Search for the cell housing the specified text and yield its [x, y] center coordinate. 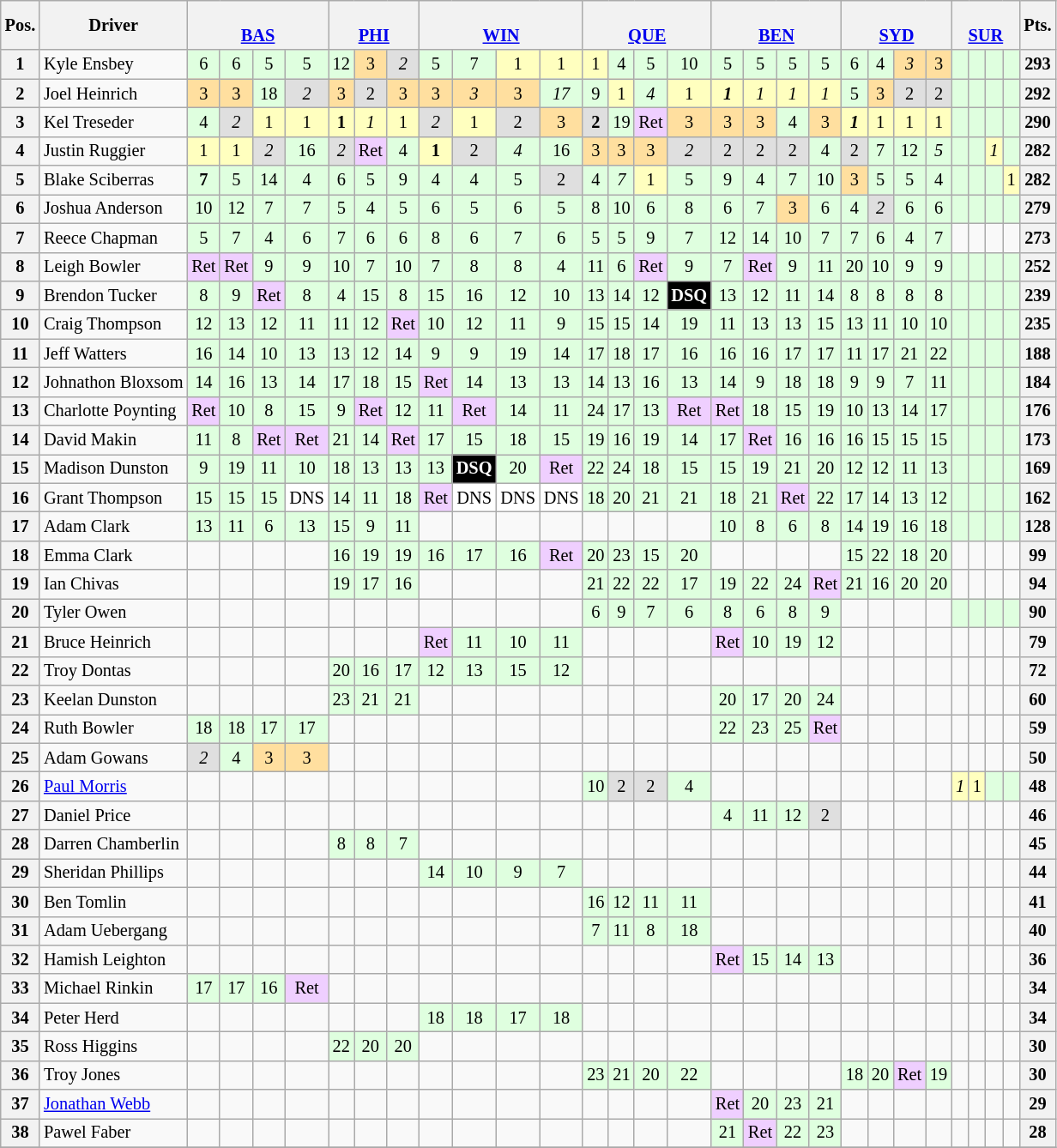
Sheridan Phillips [113, 873]
79 [1037, 642]
50 [1037, 758]
48 [1037, 786]
239 [1037, 295]
162 [1037, 498]
Ben Tomlin [113, 902]
Leigh Bowler [113, 267]
45 [1037, 844]
QUE [647, 25]
Ross Higgins [113, 1046]
279 [1037, 208]
David Makin [113, 440]
46 [1037, 815]
Driver [113, 25]
38 [21, 1133]
Charlotte Poynting [113, 411]
176 [1037, 411]
Kel Treseder [113, 122]
Keelan Dunston [113, 699]
Peter Herd [113, 1018]
31 [21, 931]
Brendon Tucker [113, 295]
Hamish Leighton [113, 959]
Blake Sciberras [113, 180]
Darren Chamberlin [113, 844]
293 [1037, 64]
Joel Heinrich [113, 94]
SYD [897, 25]
Pts. [1037, 25]
Reece Chapman [113, 238]
Adam Clark [113, 526]
WIN [501, 25]
90 [1037, 613]
99 [1037, 555]
33 [21, 988]
235 [1037, 324]
59 [1037, 728]
Paul Morris [113, 786]
Madison Dunston [113, 468]
32 [21, 959]
26 [21, 786]
292 [1037, 94]
SUR [985, 25]
Adam Gowans [113, 758]
Kyle Ensbey [113, 64]
Bruce Heinrich [113, 642]
60 [1037, 699]
Jeff Watters [113, 353]
Ian Chivas [113, 584]
40 [1037, 931]
Craig Thompson [113, 324]
BEN [776, 25]
252 [1037, 267]
Ruth Bowler [113, 728]
94 [1037, 584]
184 [1037, 382]
Daniel Price [113, 815]
Pawel Faber [113, 1133]
35 [21, 1046]
Johnathon Bloxsom [113, 382]
Joshua Anderson [113, 208]
169 [1037, 468]
44 [1037, 873]
290 [1037, 122]
Tyler Owen [113, 613]
Pos. [21, 25]
Adam Uebergang [113, 931]
273 [1037, 238]
27 [21, 815]
Justin Ruggier [113, 151]
41 [1037, 902]
Jonathan Webb [113, 1104]
37 [21, 1104]
PHI [374, 25]
BAS [257, 25]
128 [1037, 526]
Troy Dontas [113, 671]
Michael Rinkin [113, 988]
Grant Thompson [113, 498]
Troy Jones [113, 1075]
Emma Clark [113, 555]
188 [1037, 353]
173 [1037, 440]
72 [1037, 671]
